Detect which cell encompasses the target text, then output its (X, Y) center coordinate. 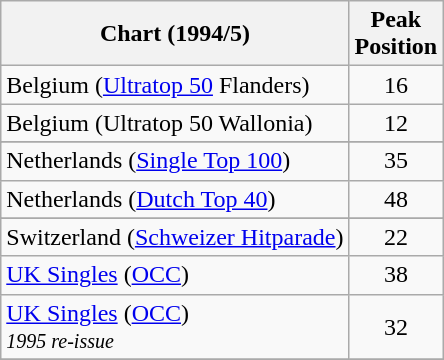
32 (396, 326)
38 (396, 275)
12 (396, 123)
16 (396, 85)
Netherlands (Dutch Top 40) (175, 199)
Netherlands (Single Top 100) (175, 161)
PeakPosition (396, 34)
48 (396, 199)
35 (396, 161)
UK Singles (OCC) (175, 275)
Switzerland (Schweizer Hitparade) (175, 237)
Chart (1994/5) (175, 34)
Belgium (Ultratop 50 Flanders) (175, 85)
UK Singles (OCC)1995 re-issue (175, 326)
22 (396, 237)
Belgium (Ultratop 50 Wallonia) (175, 123)
